Output the [x, y] coordinate of the center of the cell containing the given text.  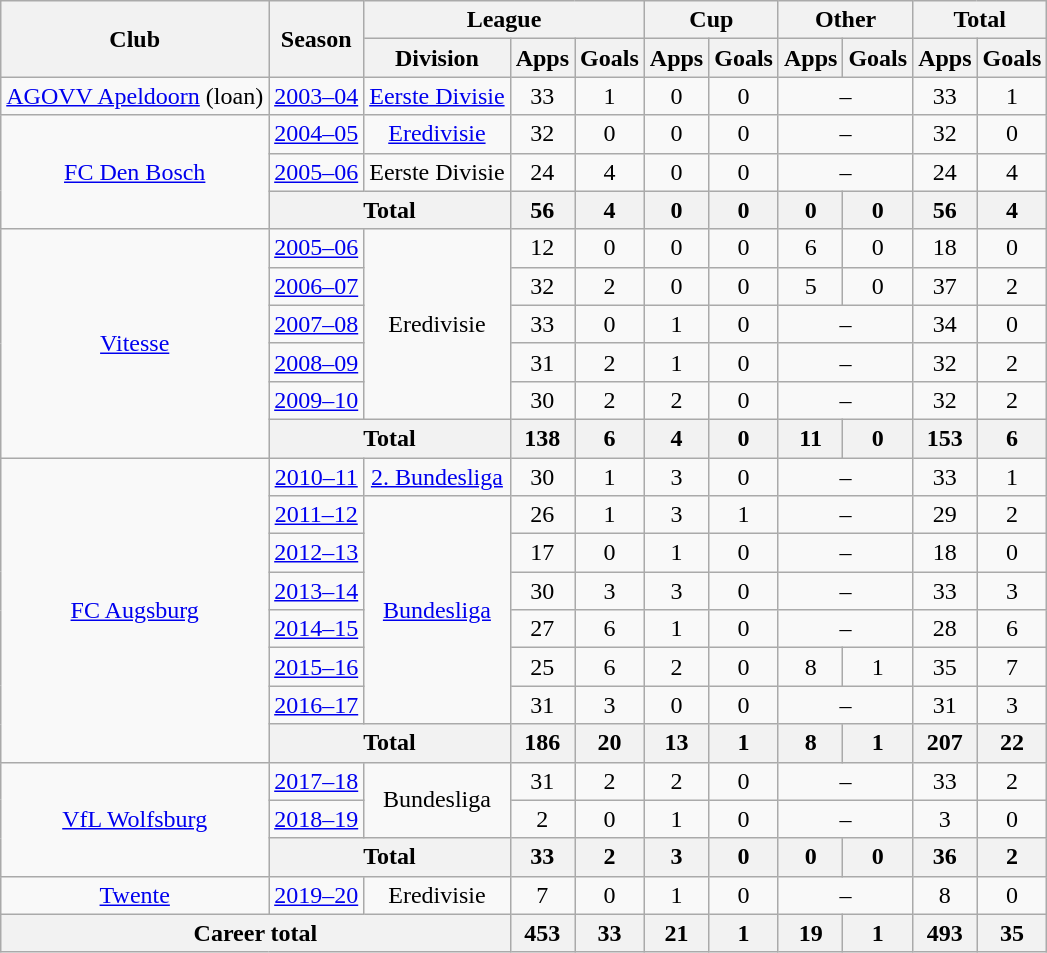
2010–11 [316, 477]
Division [437, 58]
Season [316, 39]
Club [135, 39]
Career total [256, 933]
FC Den Bosch [135, 172]
19 [810, 933]
17 [542, 553]
153 [945, 438]
Cup [711, 20]
2008–09 [316, 362]
Vitesse [135, 343]
493 [945, 933]
20 [610, 743]
29 [945, 515]
13 [676, 743]
2006–07 [316, 286]
VfL Wolfsburg [135, 819]
37 [945, 286]
2016–17 [316, 705]
2012–13 [316, 553]
138 [542, 438]
22 [1012, 743]
25 [542, 667]
5 [810, 286]
AGOVV Apeldoorn (loan) [135, 96]
2015–16 [316, 667]
2018–19 [316, 819]
2017–18 [316, 781]
26 [542, 515]
2014–15 [316, 629]
207 [945, 743]
36 [945, 857]
34 [945, 324]
2004–05 [316, 134]
453 [542, 933]
FC Augsburg [135, 610]
2003–04 [316, 96]
2013–14 [316, 591]
2019–20 [316, 895]
21 [676, 933]
2007–08 [316, 324]
27 [542, 629]
28 [945, 629]
2011–12 [316, 515]
League [504, 20]
Twente [135, 895]
12 [542, 248]
Other [845, 20]
11 [810, 438]
2. Bundesliga [437, 477]
186 [542, 743]
2009–10 [316, 400]
